Identify which cell holds the provided text, then report its (X, Y) central coordinate. 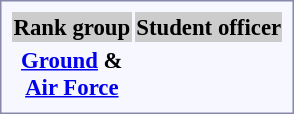
Student officer (209, 27)
Rank group (72, 27)
Ground &Air Force (72, 74)
